From the cell containing the given text, extract its center point as (X, Y) coordinate. 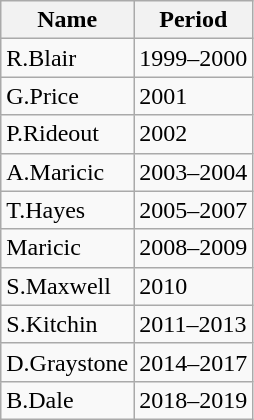
G.Price (68, 96)
2010 (194, 286)
2005–2007 (194, 210)
2011–2013 (194, 324)
1999–2000 (194, 58)
A.Maricic (68, 172)
S.Maxwell (68, 286)
T.Hayes (68, 210)
Maricic (68, 248)
D.Graystone (68, 362)
Period (194, 20)
2001 (194, 96)
2014–2017 (194, 362)
R.Blair (68, 58)
Name (68, 20)
B.Dale (68, 400)
2018–2019 (194, 400)
2002 (194, 134)
P.Rideout (68, 134)
2003–2004 (194, 172)
S.Kitchin (68, 324)
2008–2009 (194, 248)
